Provide the [x, y] coordinate of the cell's center where the given text is located.  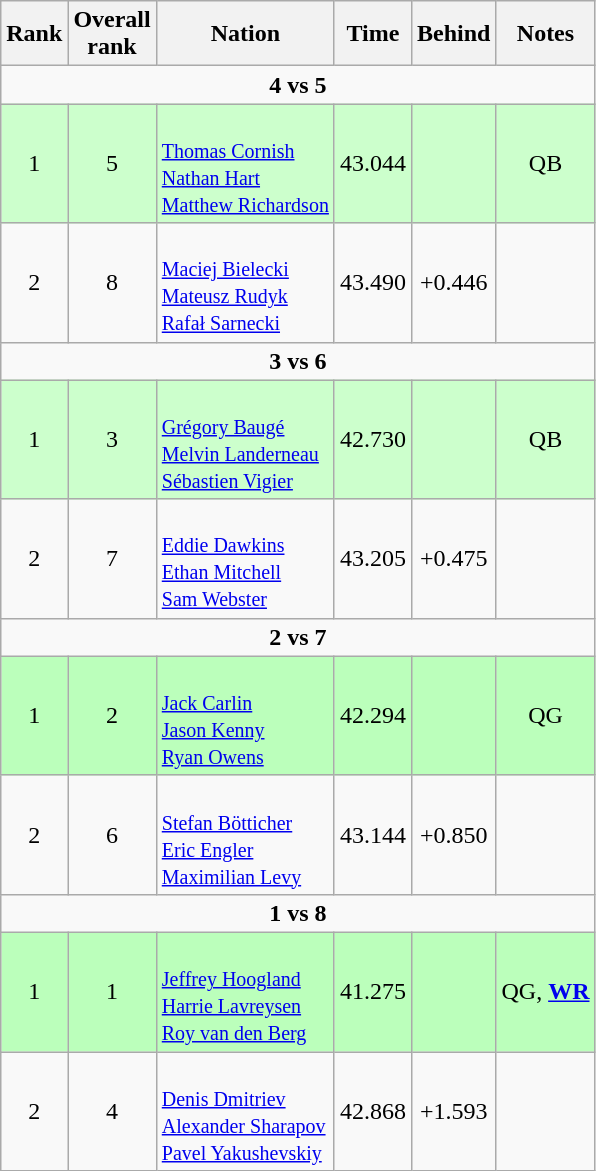
Time [372, 34]
8 [112, 282]
+0.850 [453, 834]
43.144 [372, 834]
+0.475 [453, 558]
Denis DmitrievAlexander SharapovPavel Yakushevskiy [245, 1112]
Thomas CornishNathan HartMatthew Richardson [245, 164]
6 [112, 834]
Eddie DawkinsEthan MitchellSam Webster [245, 558]
43.205 [372, 558]
QG, WR [546, 992]
Rank [34, 34]
3 vs 6 [298, 361]
Overallrank [112, 34]
Jack CarlinJason KennyRyan Owens [245, 716]
3 [112, 440]
+1.593 [453, 1112]
2 vs 7 [298, 637]
Maciej BieleckiMateusz RudykRafał Sarnecki [245, 282]
41.275 [372, 992]
43.044 [372, 164]
4 [112, 1112]
Notes [546, 34]
43.490 [372, 282]
Grégory BaugéMelvin LanderneauSébastien Vigier [245, 440]
42.868 [372, 1112]
7 [112, 558]
QG [546, 716]
42.730 [372, 440]
Nation [245, 34]
Behind [453, 34]
42.294 [372, 716]
Jeffrey HooglandHarrie LavreysenRoy van den Berg [245, 992]
Stefan BötticherEric EnglerMaximilian Levy [245, 834]
+0.446 [453, 282]
1 vs 8 [298, 913]
5 [112, 164]
4 vs 5 [298, 85]
